Find where the given text appears and provide that cell's center as (x, y) coordinate. 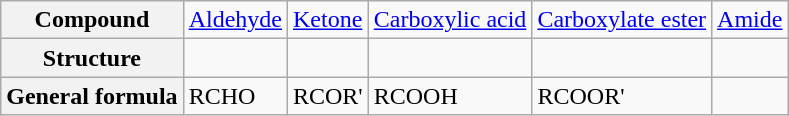
RCOR' (328, 96)
RCOOH (450, 96)
Aldehyde (235, 20)
RCHO (235, 96)
Carboxylic acid (450, 20)
Carboxylate ester (622, 20)
General formula (92, 96)
Structure (92, 58)
Amide (750, 20)
Compound (92, 20)
Ketone (328, 20)
RCOOR' (622, 96)
